From the cell containing the given text, extract its center point as (X, Y) coordinate. 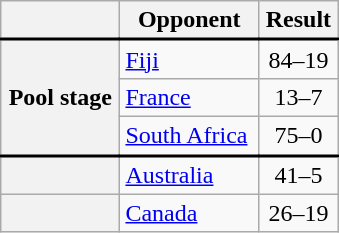
Opponent (190, 20)
13–7 (299, 97)
Fiji (190, 60)
South Africa (190, 136)
France (190, 97)
84–19 (299, 60)
26–19 (299, 213)
Canada (190, 213)
Pool stage (60, 98)
41–5 (299, 174)
Australia (190, 174)
Result (299, 20)
75–0 (299, 136)
